Scan for the cell matching the given text and deliver its (x, y) coordinate at center. 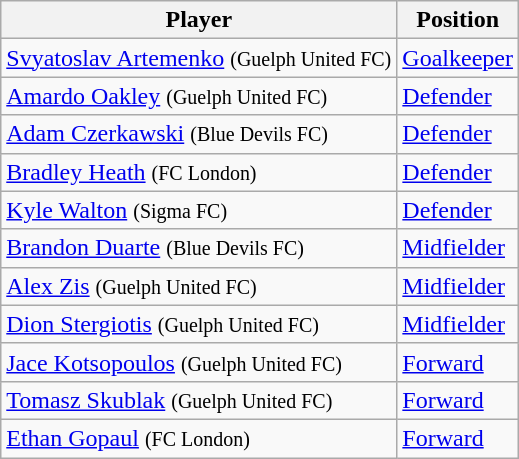
Position (458, 20)
Tomasz Skublak (Guelph United FC) (199, 400)
Amardo Oakley (Guelph United FC) (199, 96)
Dion Stergiotis (Guelph United FC) (199, 324)
Adam Czerkawski (Blue Devils FC) (199, 134)
Jace Kotsopoulos (Guelph United FC) (199, 362)
Alex Zis (Guelph United FC) (199, 286)
Goalkeeper (458, 58)
Kyle Walton (Sigma FC) (199, 210)
Player (199, 20)
Brandon Duarte (Blue Devils FC) (199, 248)
Ethan Gopaul (FC London) (199, 438)
Bradley Heath (FC London) (199, 172)
Svyatoslav Artemenko (Guelph United FC) (199, 58)
